Locate the cell with the specified text and output its [x, y] center coordinate. 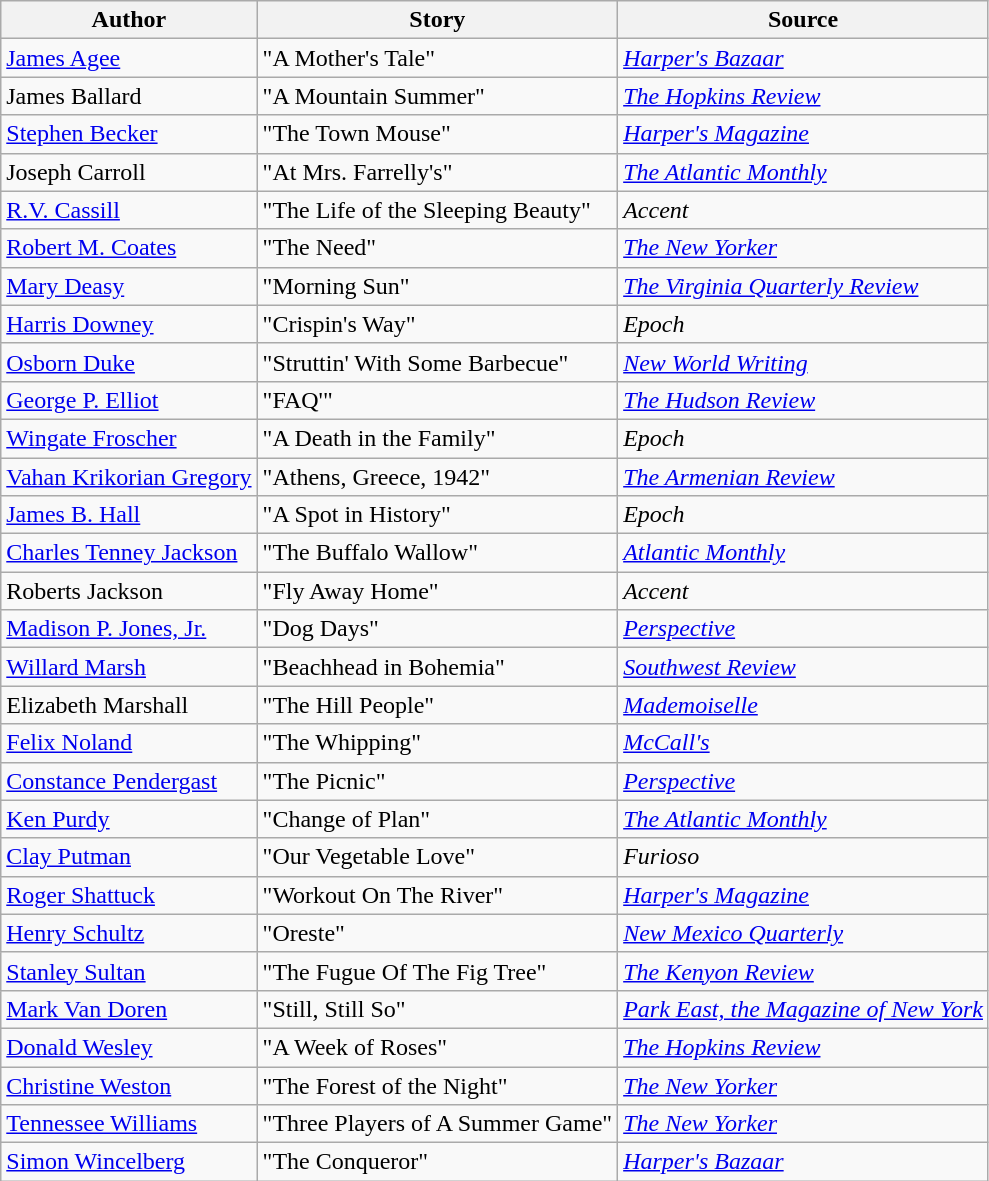
Clay Putman [129, 857]
Vahan Krikorian Gregory [129, 477]
Robert M. Coates [129, 248]
"Change of Plan" [438, 819]
Furioso [804, 857]
Osborn Duke [129, 362]
"Still, Still So" [438, 1009]
"FAQ'" [438, 400]
Mademoiselle [804, 705]
McCall's [804, 743]
"Workout On The River" [438, 895]
The Virginia Quarterly Review [804, 286]
"The Whipping" [438, 743]
"The Town Mouse" [438, 134]
Donald Wesley [129, 1047]
"The Need" [438, 248]
Stanley Sultan [129, 971]
New Mexico Quarterly [804, 933]
"A Death in the Family" [438, 438]
"Beachhead in Bohemia" [438, 667]
"The Forest of the Night" [438, 1085]
James Ballard [129, 96]
Elizabeth Marshall [129, 705]
Wingate Froscher [129, 438]
Stephen Becker [129, 134]
"Dog Days" [438, 629]
The Kenyon Review [804, 971]
Atlantic Monthly [804, 553]
"The Buffalo Wallow" [438, 553]
The Armenian Review [804, 477]
"Athens, Greece, 1942" [438, 477]
"A Mountain Summer" [438, 96]
"The Fugue Of The Fig Tree" [438, 971]
Source [804, 20]
Joseph Carroll [129, 172]
"Struttin' With Some Barbecue" [438, 362]
"The Conqueror" [438, 1162]
Charles Tenney Jackson [129, 553]
"Oreste" [438, 933]
Constance Pendergast [129, 781]
James B. Hall [129, 515]
Roger Shattuck [129, 895]
Roberts Jackson [129, 591]
Christine Weston [129, 1085]
The Hudson Review [804, 400]
Simon Wincelberg [129, 1162]
Mary Deasy [129, 286]
"Fly Away Home" [438, 591]
"A Week of Roses" [438, 1047]
George P. Elliot [129, 400]
Tennessee Williams [129, 1124]
Madison P. Jones, Jr. [129, 629]
Park East, the Magazine of New York [804, 1009]
New World Writing [804, 362]
Felix Noland [129, 743]
Willard Marsh [129, 667]
"The Picnic" [438, 781]
Mark Van Doren [129, 1009]
Ken Purdy [129, 819]
Story [438, 20]
James Agee [129, 58]
"At Mrs. Farrelly's" [438, 172]
"Three Players of A Summer Game" [438, 1124]
"Crispin's Way" [438, 324]
"Our Vegetable Love" [438, 857]
"A Mother's Tale" [438, 58]
R.V. Cassill [129, 210]
Henry Schultz [129, 933]
Author [129, 20]
"The Life of the Sleeping Beauty" [438, 210]
"A Spot in History" [438, 515]
"The Hill People" [438, 705]
Southwest Review [804, 667]
"Morning Sun" [438, 286]
Harris Downey [129, 324]
